Search for the cell housing the specified text and yield its [X, Y] center coordinate. 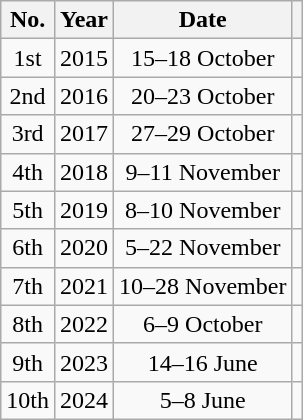
3rd [28, 134]
8th [28, 324]
5th [28, 210]
2nd [28, 96]
6th [28, 248]
2019 [84, 210]
2021 [84, 286]
20–23 October [203, 96]
6–9 October [203, 324]
Date [203, 20]
10th [28, 400]
15–18 October [203, 58]
4th [28, 172]
5–8 June [203, 400]
7th [28, 286]
8–10 November [203, 210]
5–22 November [203, 248]
14–16 June [203, 362]
2016 [84, 96]
2020 [84, 248]
2018 [84, 172]
2024 [84, 400]
2023 [84, 362]
9–11 November [203, 172]
2022 [84, 324]
27–29 October [203, 134]
2017 [84, 134]
1st [28, 58]
10–28 November [203, 286]
2015 [84, 58]
9th [28, 362]
No. [28, 20]
Year [84, 20]
